Capture the cell that displays the provided text and extract its [X, Y] central coordinate. 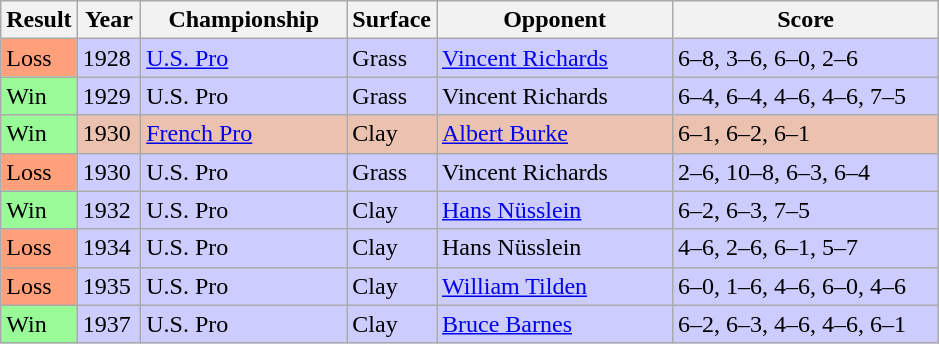
6–0, 1–6, 4–6, 6–0, 4–6 [806, 286]
1935 [109, 286]
Bruce Barnes [554, 324]
6–2, 6–3, 4–6, 4–6, 6–1 [806, 324]
Result [39, 20]
Score [806, 20]
Year [109, 20]
1937 [109, 324]
6–8, 3–6, 6–0, 2–6 [806, 58]
4–6, 2–6, 6–1, 5–7 [806, 248]
1934 [109, 248]
William Tilden [554, 286]
1929 [109, 96]
Championship [244, 20]
6–2, 6–3, 7–5 [806, 210]
Opponent [554, 20]
Surface [392, 20]
1932 [109, 210]
6–1, 6–2, 6–1 [806, 134]
Albert Burke [554, 134]
2–6, 10–8, 6–3, 6–4 [806, 172]
6–4, 6–4, 4–6, 4–6, 7–5 [806, 96]
1928 [109, 58]
French Pro [244, 134]
